Determine the (X, Y) coordinate at the center of the cell enclosing the given text.  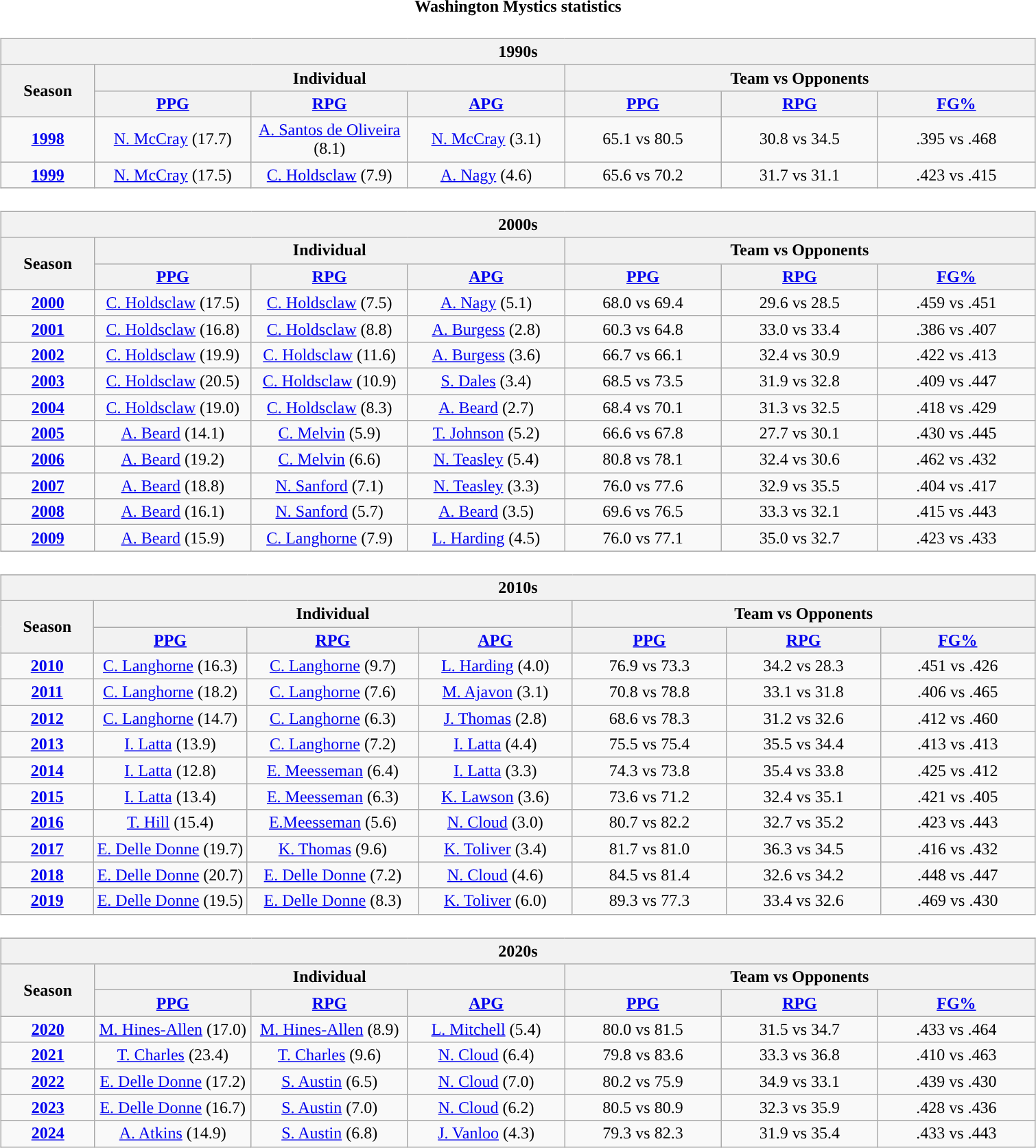
32.7 vs 35.2 (804, 823)
31.3 vs 32.5 (799, 407)
.418 vs .429 (956, 407)
E. Meesseman (6.3) (332, 797)
80.0 vs 81.5 (643, 1029)
2017 (47, 849)
66.6 vs 67.8 (643, 434)
1999 (48, 175)
I. Latta (13.9) (170, 745)
89.3 vs 77.3 (649, 901)
C. Holdsclaw (16.8) (173, 329)
K. Toliver (6.0) (495, 901)
C. Holdsclaw (7.5) (329, 303)
74.3 vs 73.8 (649, 771)
.413 vs .413 (958, 745)
2003 (48, 381)
33.0 vs 33.4 (799, 329)
E. Delle Donne (19.7) (170, 849)
2000 (48, 303)
76.0 vs 77.1 (643, 538)
66.7 vs 66.1 (643, 355)
.404 vs .417 (956, 486)
T. Hill (15.4) (170, 823)
33.3 vs 36.8 (799, 1055)
31.5 vs 34.7 (799, 1029)
T. Johnson (5.2) (486, 434)
81.7 vs 81.0 (649, 849)
.406 vs .465 (958, 692)
73.6 vs 71.2 (649, 797)
I. Latta (13.4) (170, 797)
E. Delle Donne (19.5) (170, 901)
68.0 vs 69.4 (643, 303)
C. Holdsclaw (8.8) (329, 329)
C. Langhorne (7.2) (332, 745)
32.3 vs 35.9 (799, 1108)
A. Atkins (14.9) (173, 1134)
.423 vs .433 (956, 538)
A. Burgess (3.6) (486, 355)
2020s (518, 951)
E. Delle Donne (7.2) (332, 875)
33.4 vs 32.6 (804, 901)
32.4 vs 30.6 (799, 460)
T. Charles (9.6) (329, 1055)
C. Holdsclaw (7.9) (329, 175)
.439 vs .430 (956, 1081)
I. Latta (4.4) (495, 745)
70.8 vs 78.8 (649, 692)
.412 vs .460 (958, 718)
2010 (47, 666)
.386 vs .407 (956, 329)
.451 vs .426 (958, 666)
S. Austin (7.0) (329, 1108)
E. Delle Donne (8.3) (332, 901)
E. Delle Donne (16.7) (173, 1108)
.423 vs .415 (956, 175)
.425 vs .412 (958, 771)
N. McCray (17.5) (173, 175)
K. Toliver (3.4) (495, 849)
2013 (47, 745)
32.6 vs 34.2 (804, 875)
A. Nagy (5.1) (486, 303)
2012 (47, 718)
L. Harding (4.0) (495, 666)
60.3 vs 64.8 (643, 329)
65.6 vs 70.2 (643, 175)
69.6 vs 76.5 (643, 512)
C. Melvin (5.9) (329, 434)
27.7 vs 30.1 (799, 434)
2000s (518, 224)
N. Cloud (6.4) (486, 1055)
K. Lawson (3.6) (495, 797)
A. Beard (14.1) (173, 434)
A. Beard (19.2) (173, 460)
N. Cloud (3.0) (495, 823)
C. Langhorne (6.3) (332, 718)
C. Holdsclaw (19.0) (173, 407)
35.4 vs 33.8 (804, 771)
68.6 vs 78.3 (649, 718)
32.4 vs 30.9 (799, 355)
.433 vs .464 (956, 1029)
36.3 vs 34.5 (804, 849)
80.2 vs 75.9 (643, 1081)
80.7 vs 82.2 (649, 823)
65.1 vs 80.5 (643, 139)
M. Hines-Allen (17.0) (173, 1029)
N. Cloud (4.6) (495, 875)
2024 (48, 1134)
C. Langhorne (14.7) (170, 718)
A. Nagy (4.6) (486, 175)
33.3 vs 32.1 (799, 512)
32.9 vs 35.5 (799, 486)
2010s (518, 587)
E. Delle Donne (20.7) (170, 875)
2023 (48, 1108)
2008 (48, 512)
E.Meesseman (5.6) (332, 823)
29.6 vs 28.5 (799, 303)
68.4 vs 70.1 (643, 407)
J. Thomas (2.8) (495, 718)
76.9 vs 73.3 (649, 666)
.395 vs .468 (956, 139)
75.5 vs 75.4 (649, 745)
2001 (48, 329)
A. Beard (3.5) (486, 512)
31.9 vs 35.4 (799, 1134)
76.0 vs 77.6 (643, 486)
A. Beard (18.8) (173, 486)
.462 vs .432 (956, 460)
I. Latta (3.3) (495, 771)
C. Langhorne (7.9) (329, 538)
J. Vanloo (4.3) (486, 1134)
80.8 vs 78.1 (643, 460)
L. Mitchell (5.4) (486, 1029)
N. Teasley (3.3) (486, 486)
35.0 vs 32.7 (799, 538)
34.2 vs 28.3 (804, 666)
M. Hines-Allen (8.9) (329, 1029)
N. Cloud (6.2) (486, 1108)
C. Langhorne (16.3) (170, 666)
.459 vs .451 (956, 303)
.428 vs .436 (956, 1108)
C. Holdsclaw (19.9) (173, 355)
N. Teasley (5.4) (486, 460)
2002 (48, 355)
.415 vs .443 (956, 512)
C. Melvin (6.6) (329, 460)
.433 vs .443 (956, 1134)
2015 (47, 797)
2011 (47, 692)
.416 vs .432 (958, 849)
79.3 vs 82.3 (643, 1134)
2019 (47, 901)
2006 (48, 460)
1998 (48, 139)
84.5 vs 81.4 (649, 875)
M. Ajavon (3.1) (495, 692)
2009 (48, 538)
2016 (47, 823)
31.7 vs 31.1 (799, 175)
33.1 vs 31.8 (804, 692)
S. Austin (6.5) (329, 1081)
.409 vs .447 (956, 381)
C. Holdsclaw (17.5) (173, 303)
C. Holdsclaw (20.5) (173, 381)
32.4 vs 35.1 (804, 797)
35.5 vs 34.4 (804, 745)
E. Meesseman (6.4) (332, 771)
C. Holdsclaw (8.3) (329, 407)
C. Holdsclaw (11.6) (329, 355)
N. McCray (3.1) (486, 139)
N. Cloud (7.0) (486, 1081)
A. Beard (2.7) (486, 407)
79.8 vs 83.6 (643, 1055)
L. Harding (4.5) (486, 538)
31.9 vs 32.8 (799, 381)
A. Burgess (2.8) (486, 329)
2022 (48, 1081)
.448 vs .447 (958, 875)
2005 (48, 434)
.469 vs .430 (958, 901)
I. Latta (12.8) (170, 771)
.421 vs .405 (958, 797)
N. McCray (17.7) (173, 139)
30.8 vs 34.5 (799, 139)
N. Sanford (5.7) (329, 512)
S. Dales (3.4) (486, 381)
2020 (48, 1029)
C. Langhorne (18.2) (170, 692)
2004 (48, 407)
A. Beard (16.1) (173, 512)
31.2 vs 32.6 (804, 718)
C. Holdsclaw (10.9) (329, 381)
2014 (47, 771)
K. Thomas (9.6) (332, 849)
A. Beard (15.9) (173, 538)
S. Austin (6.8) (329, 1134)
.410 vs .463 (956, 1055)
2021 (48, 1055)
N. Sanford (7.1) (329, 486)
.423 vs .443 (958, 823)
.430 vs .445 (956, 434)
.422 vs .413 (956, 355)
2007 (48, 486)
2018 (47, 875)
T. Charles (23.4) (173, 1055)
68.5 vs 73.5 (643, 381)
C. Langhorne (9.7) (332, 666)
A. Santos de Oliveira (8.1) (329, 139)
C. Langhorne (7.6) (332, 692)
34.9 vs 33.1 (799, 1081)
E. Delle Donne (17.2) (173, 1081)
1990s (518, 51)
80.5 vs 80.9 (643, 1108)
